Return the [x, y] coordinate for the center point of the cell that contains the specified text.  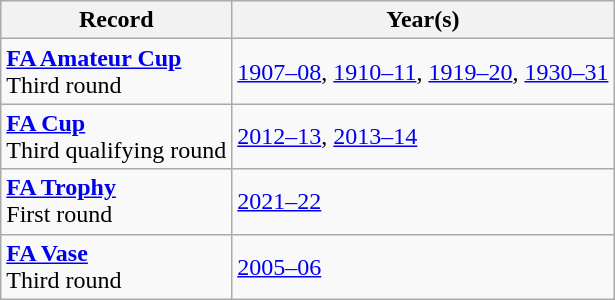
FA CupThird qualifying round [116, 136]
Record [116, 20]
1907–08, 1910–11, 1919–20, 1930–31 [423, 72]
2012–13, 2013–14 [423, 136]
Year(s) [423, 20]
FA Amateur CupThird round [116, 72]
FA TrophyFirst round [116, 202]
2005–06 [423, 266]
FA VaseThird round [116, 266]
2021–22 [423, 202]
